Pinpoint the cell where the given text exists, returning its [X, Y] midpoint coordinate. 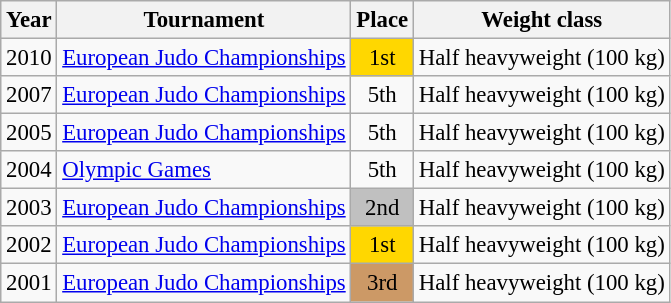
2010 [29, 58]
Olympic Games [204, 170]
3rd [382, 283]
Weight class [542, 20]
Tournament [204, 20]
Place [382, 20]
Year [29, 20]
2003 [29, 208]
2001 [29, 283]
2007 [29, 95]
2nd [382, 208]
2002 [29, 245]
2004 [29, 170]
2005 [29, 133]
